Search for the cell housing the specified text and yield its [X, Y] center coordinate. 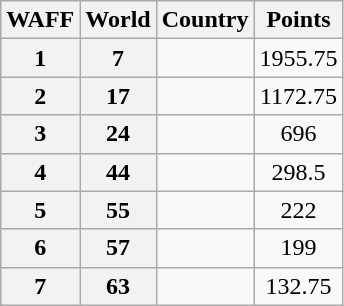
298.5 [298, 172]
Country [205, 20]
199 [298, 248]
1172.75 [298, 96]
132.75 [298, 286]
5 [40, 210]
4 [40, 172]
2 [40, 96]
44 [118, 172]
17 [118, 96]
1 [40, 58]
63 [118, 286]
6 [40, 248]
3 [40, 134]
Points [298, 20]
1955.75 [298, 58]
57 [118, 248]
696 [298, 134]
World [118, 20]
24 [118, 134]
222 [298, 210]
WAFF [40, 20]
55 [118, 210]
